Return the (X, Y) coordinate for the center point of the cell that contains the specified text.  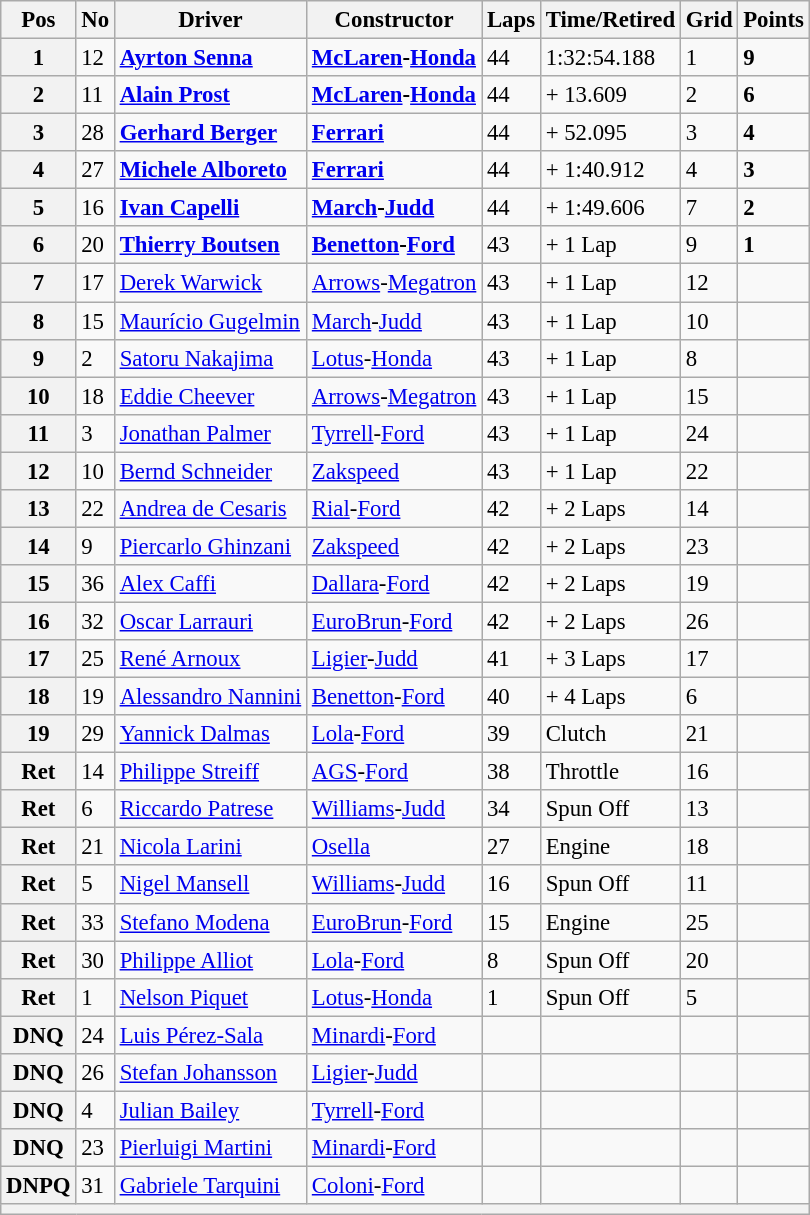
DNPQ (38, 1185)
Grid (708, 20)
Constructor (394, 20)
René Arnoux (210, 659)
29 (95, 734)
Driver (210, 20)
Luis Pérez-Sala (210, 1035)
Nigel Mansell (210, 885)
Andrea de Cesaris (210, 509)
40 (512, 697)
Alain Prost (210, 95)
No (95, 20)
Nicola Larini (210, 847)
Riccardo Patrese (210, 809)
Laps (512, 20)
Ivan Capelli (210, 208)
Pos (38, 20)
Pierluigi Martini (210, 1148)
Thierry Boutsen (210, 245)
41 (512, 659)
Alessandro Nannini (210, 697)
Rial-Ford (394, 509)
Clutch (610, 734)
Maurício Gugelmin (210, 321)
Time/Retired (610, 20)
1:32:54.188 (610, 58)
28 (95, 133)
Satoru Nakajima (210, 358)
Gerhard Berger (210, 133)
+ 3 Laps (610, 659)
Throttle (610, 772)
Piercarlo Ghinzani (210, 546)
Derek Warwick (210, 283)
Ayrton Senna (210, 58)
Stefan Johansson (210, 1073)
33 (95, 922)
Coloni-Ford (394, 1185)
+ 13.609 (610, 95)
Oscar Larrauri (210, 621)
30 (95, 960)
Philippe Alliot (210, 960)
+ 1:40.912 (610, 170)
Yannick Dalmas (210, 734)
Jonathan Palmer (210, 433)
Michele Alboreto (210, 170)
34 (512, 809)
Alex Caffi (210, 584)
Bernd Schneider (210, 471)
39 (512, 734)
Stefano Modena (210, 922)
36 (95, 584)
Eddie Cheever (210, 396)
Gabriele Tarquini (210, 1185)
38 (512, 772)
Philippe Streiff (210, 772)
Osella (394, 847)
+ 4 Laps (610, 697)
Nelson Piquet (210, 997)
Julian Bailey (210, 1110)
31 (95, 1185)
+ 52.095 (610, 133)
AGS-Ford (394, 772)
Points (774, 20)
Dallara-Ford (394, 584)
32 (95, 621)
+ 1:49.606 (610, 208)
